From the cell containing the given text, extract its center point as (X, Y) coordinate. 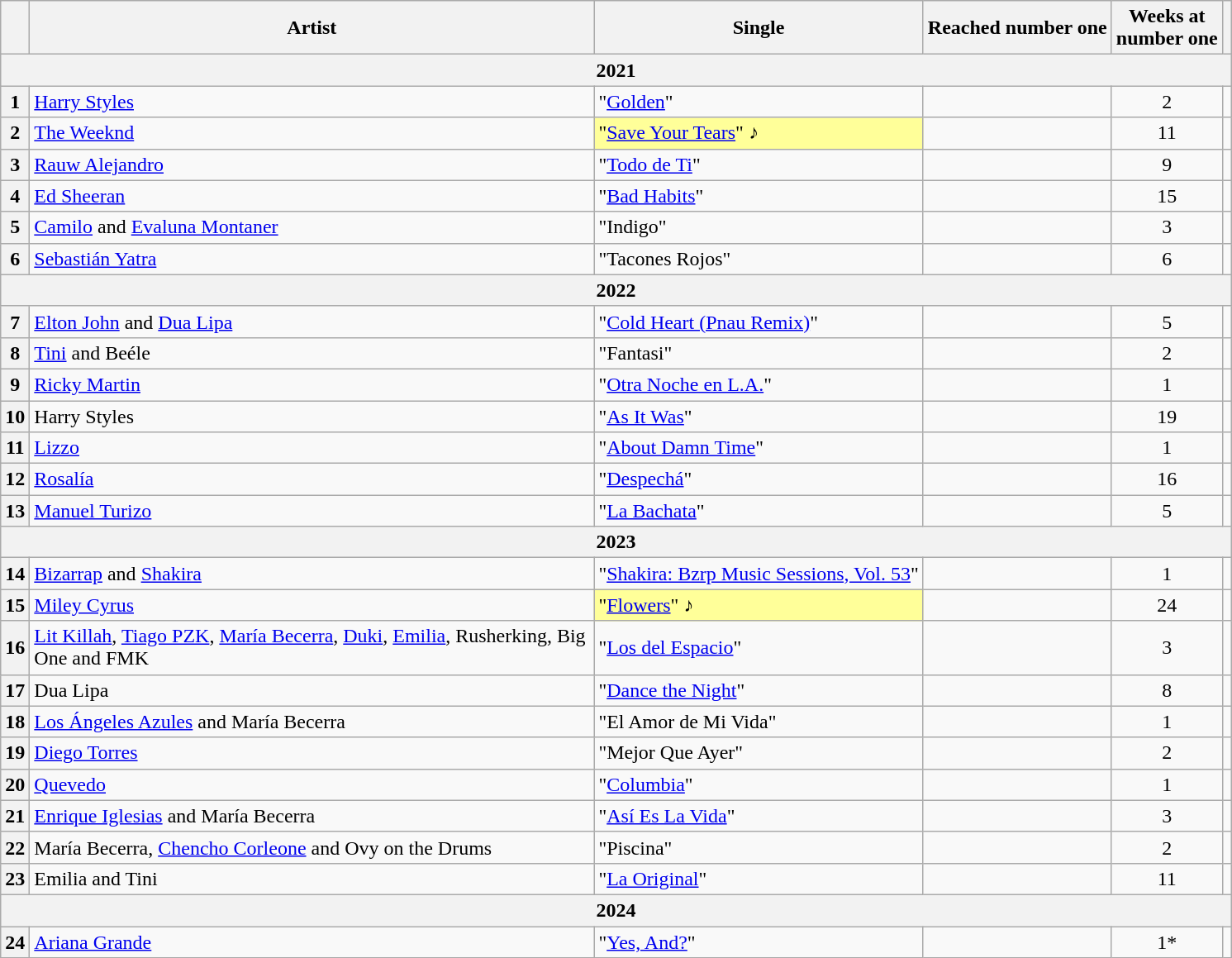
"Piscina" (759, 847)
"La Bachata" (759, 511)
"Indigo" (759, 227)
"La Original" (759, 879)
"Flowers" ♪ (759, 605)
"Mejor Que Ayer" (759, 753)
Ricky Martin (312, 384)
"Los del Espacio" (759, 648)
Diego Torres (312, 753)
"Yes, And?" (759, 941)
"Tacones Rojos" (759, 259)
14 (15, 574)
Dua Lipa (312, 690)
Reached number one (1017, 28)
"Golden" (759, 102)
Artist (312, 28)
17 (15, 690)
7 (15, 322)
Miley Cyrus (312, 605)
"About Damn Time" (759, 448)
"Todo de Ti" (759, 164)
Camilo and Evaluna Montaner (312, 227)
Lizzo (312, 448)
"Cold Heart (Pnau Remix)" (759, 322)
Lit Killah, Tiago PZK, María Becerra, Duki, Emilia, Rusherking, Big One and FMK (312, 648)
Bizarrap and Shakira (312, 574)
Rosalía (312, 479)
1* (1167, 941)
Elton John and Dua Lipa (312, 322)
13 (15, 511)
"Dance the Night" (759, 690)
Manuel Turizo (312, 511)
Emilia and Tini (312, 879)
10 (15, 416)
2024 (616, 910)
Tini and Beéle (312, 353)
"Save Your Tears" ♪ (759, 133)
"Fantasi" (759, 353)
Enrique Iglesias and María Becerra (312, 816)
18 (15, 722)
4 (15, 196)
"Columbia" (759, 784)
"As It Was" (759, 416)
2022 (616, 290)
"Shakira: Bzrp Music Sessions, Vol. 53" (759, 574)
Quevedo (312, 784)
2021 (616, 70)
"Bad Habits" (759, 196)
Ed Sheeran (312, 196)
"Otra Noche en L.A." (759, 384)
23 (15, 879)
Ariana Grande (312, 941)
"Así Es La Vida" (759, 816)
María Becerra, Chencho Corleone and Ovy on the Drums (312, 847)
Rauw Alejandro (312, 164)
2023 (616, 542)
22 (15, 847)
Weeks atnumber one (1167, 28)
21 (15, 816)
"El Amor de Mi Vida" (759, 722)
12 (15, 479)
Los Ángeles Azules and María Becerra (312, 722)
20 (15, 784)
Single (759, 28)
"Despechá" (759, 479)
The Weeknd (312, 133)
Sebastián Yatra (312, 259)
